From the cell containing the given text, extract its center point as (x, y) coordinate. 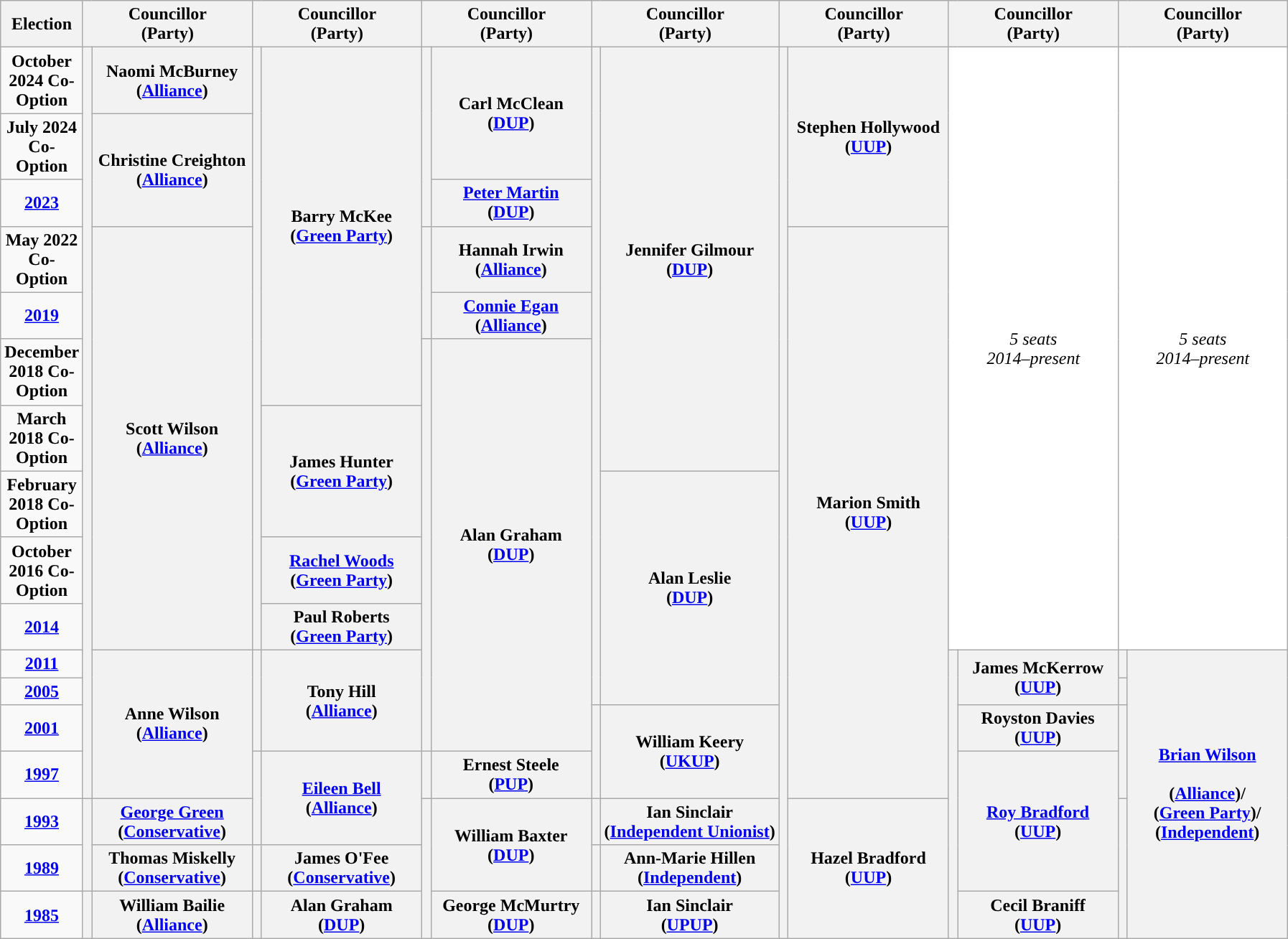
Hazel Bradford (UUP) (869, 869)
George McMurtry (DUP) (511, 915)
2011 (42, 663)
Election (42, 24)
Scott Wilson (Alliance) (172, 438)
Rachel Woods (Green Party) (342, 570)
James O'Fee (Conservative) (342, 869)
2005 (42, 691)
February 2018 Co-Option (42, 504)
Ian Sinclair (Independent Unionist) (689, 821)
Peter Martin (DUP) (511, 202)
December 2018 Co-Option (42, 372)
Ernest Steele (PUP) (511, 775)
May 2022 Co-Option (42, 259)
Ian Sinclair (UPUP) (689, 915)
George Green (Conservative) (172, 821)
Brian Wilson (Alliance)/ (Green Party)/ (Independent) (1208, 794)
Paul Roberts (Green Party) (342, 626)
Carl McClean (DUP) (511, 113)
James Hunter (Green Party) (342, 471)
2023 (42, 202)
Jennifer Gilmour (DUP) (689, 259)
Tony Hill (Alliance) (342, 701)
Anne Wilson (Alliance) (172, 724)
Eileen Bell (Alliance) (342, 798)
Royston Davies (UUP) (1038, 728)
2014 (42, 626)
1989 (42, 869)
Connie Egan (Alliance) (511, 316)
2019 (42, 316)
Hannah Irwin (Alliance) (511, 259)
1997 (42, 775)
Marion Smith (UUP) (869, 513)
1985 (42, 915)
October 2024 Co-Option (42, 80)
Stephen Hollywood (UUP) (869, 136)
Naomi McBurney (Alliance) (172, 80)
Barry McKee (Green Party) (342, 226)
Ann-Marie Hillen (Independent) (689, 869)
Roy Bradford (UUP) (1038, 821)
William Bailie (Alliance) (172, 915)
1993 (42, 821)
Thomas Miskelly (Conservative) (172, 869)
Christine Creighton (Alliance) (172, 169)
July 2024 Co-Option (42, 146)
Alan Leslie (DUP) (689, 587)
2001 (42, 728)
William Baxter (DUP) (511, 845)
March 2018 Co-Option (42, 438)
James McKerrow (UUP) (1038, 677)
October 2016 Co-Option (42, 570)
Cecil Braniff (UUP) (1038, 915)
William Keery (UKUP) (689, 752)
